Output the [X, Y] coordinate of the center of the cell containing the given text.  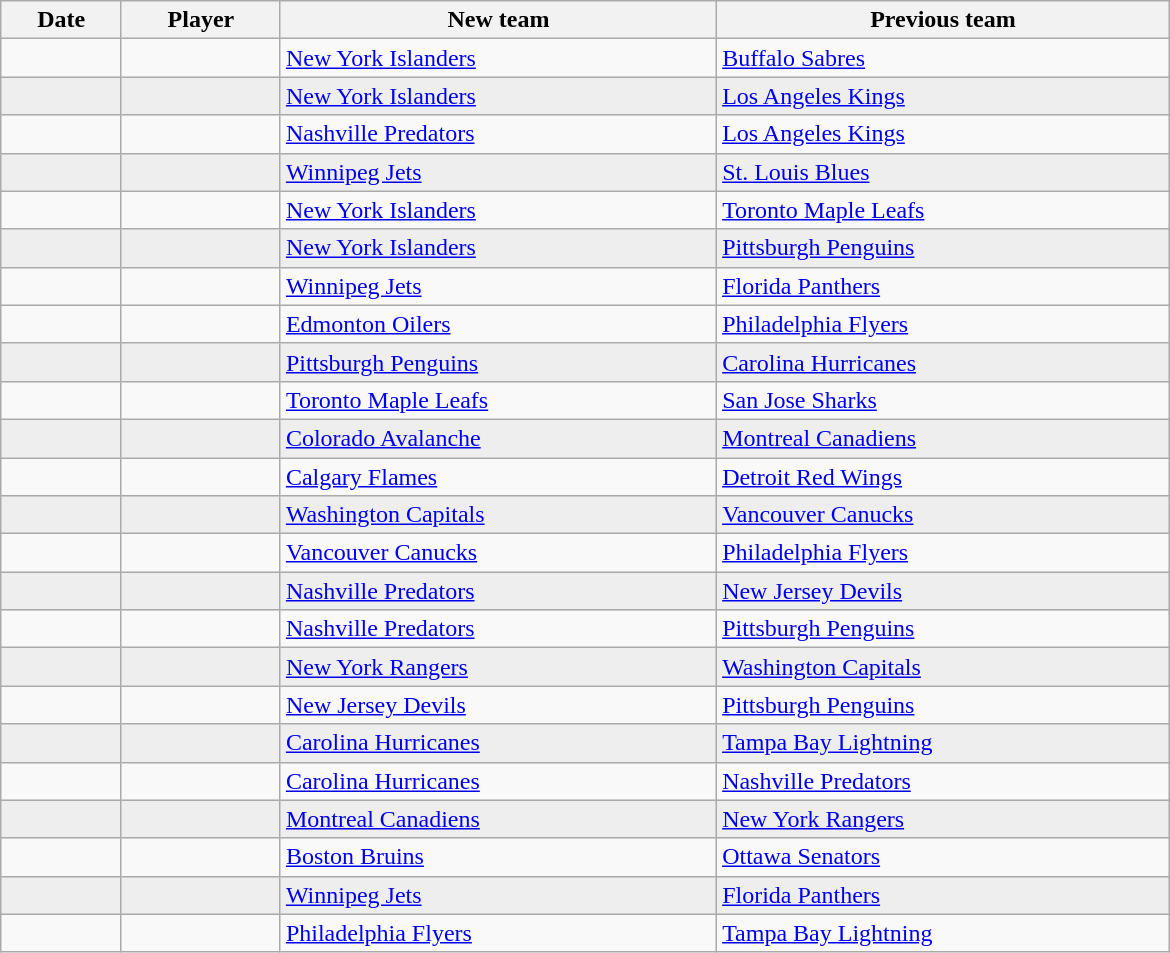
Detroit Red Wings [944, 477]
Player [200, 20]
Buffalo Sabres [944, 58]
St. Louis Blues [944, 172]
Date [62, 20]
Calgary Flames [498, 477]
Boston Bruins [498, 857]
Previous team [944, 20]
Ottawa Senators [944, 857]
Colorado Avalanche [498, 438]
San Jose Sharks [944, 400]
New team [498, 20]
Edmonton Oilers [498, 324]
